Return the [x, y] coordinate for the center point of the cell that contains the specified text.  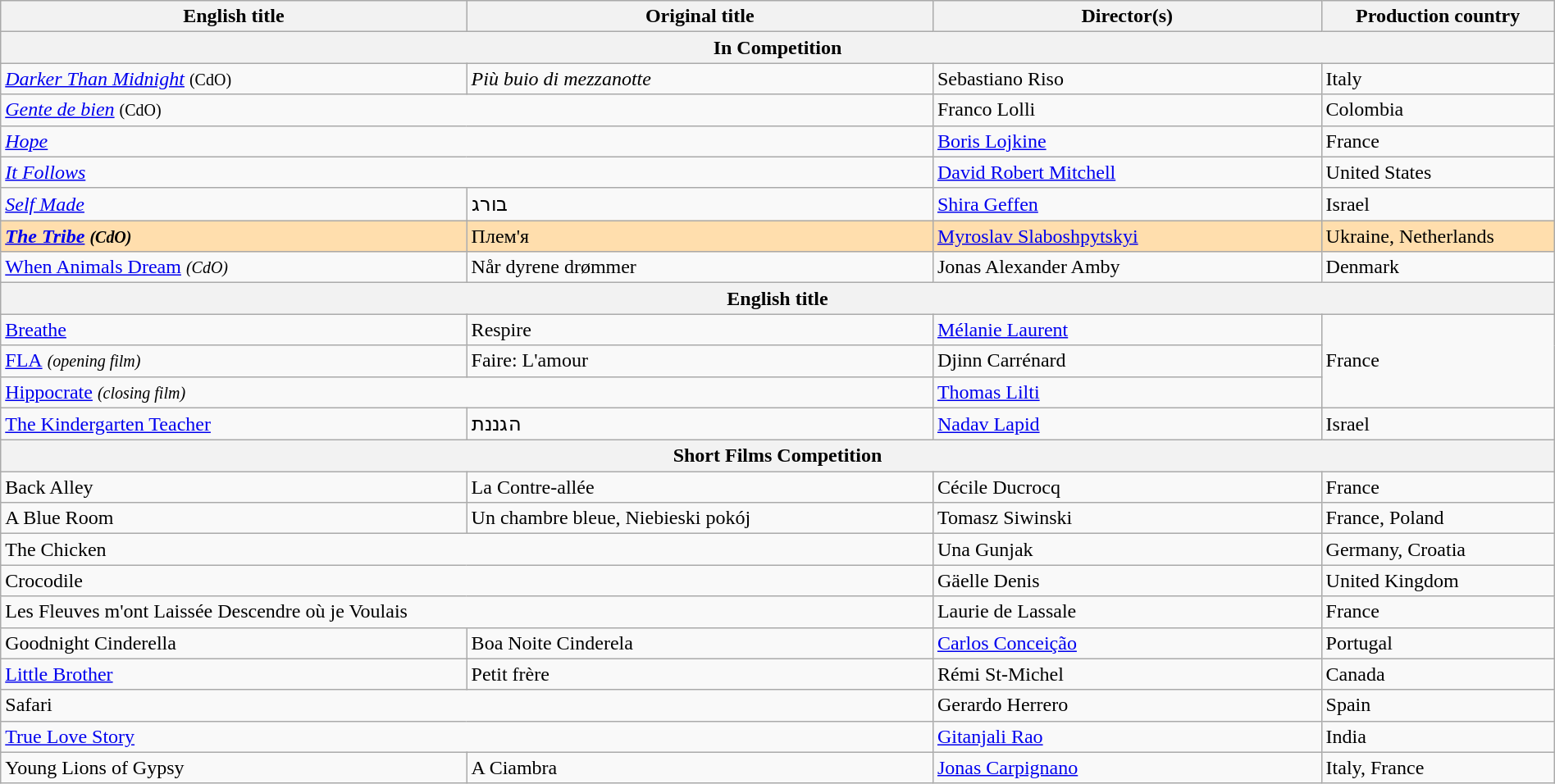
Una Gunjak [1127, 549]
Safari [467, 705]
Colombia [1438, 110]
הגננת [700, 424]
Плем'я [700, 236]
The Chicken [467, 549]
Un chambre bleue, Niebieski pokój [700, 518]
Director(s) [1127, 16]
Goodnight Cinderella [234, 643]
The Tribe (CdO) [234, 236]
Les Fleuves m'ont Laissée Descendre où je Voulais [467, 612]
Nadav Lapid [1127, 424]
Laurie de Lassale [1127, 612]
Italy [1438, 79]
Thomas Lilti [1127, 392]
Gente de bien (CdO) [467, 110]
Shira Geffen [1127, 204]
Portugal [1438, 643]
Little Brother [234, 674]
Carlos Conceição [1127, 643]
Respire [700, 330]
The Kindergarten Teacher [234, 424]
בורג [700, 204]
Ukraine, Netherlands [1438, 236]
Hippocrate (closing film) [467, 392]
Breathe [234, 330]
FLA (opening film) [234, 361]
A Ciambra [700, 768]
Mélanie Laurent [1127, 330]
United States [1438, 172]
Denmark [1438, 267]
Cécile Ducrocq [1127, 487]
It Follows [467, 172]
Più buio di mezzanotte [700, 79]
Boris Lojkine [1127, 141]
Spain [1438, 705]
Young Lions of Gypsy [234, 768]
A Blue Room [234, 518]
Darker Than Midnight (CdO) [234, 79]
In Competition [777, 48]
Short Films Competition [777, 456]
Self Made [234, 204]
Jonas Carpignano [1127, 768]
La Contre-allée [700, 487]
India [1438, 736]
Hope [467, 141]
France, Poland [1438, 518]
Når dyrene drømmer [700, 267]
Djinn Carrénard [1127, 361]
Canada [1438, 674]
Faire: L'amour [700, 361]
Germany, Croatia [1438, 549]
Myroslav Slaboshpytskyi [1127, 236]
Petit frère [700, 674]
Gäelle Denis [1127, 581]
United Kingdom [1438, 581]
Original title [700, 16]
Gerardo Herrero [1127, 705]
Back Alley [234, 487]
When Animals Dream (CdO) [234, 267]
Crocodile [467, 581]
Production country [1438, 16]
Rémi St-Michel [1127, 674]
Gitanjali Rao [1127, 736]
Sebastiano Riso [1127, 79]
Jonas Alexander Amby [1127, 267]
Franco Lolli [1127, 110]
Boa Noite Cinderela [700, 643]
Tomasz Siwinski [1127, 518]
Italy, France [1438, 768]
True Love Story [467, 736]
David Robert Mitchell [1127, 172]
